Pinpoint the cell where the given text exists, returning its (X, Y) midpoint coordinate. 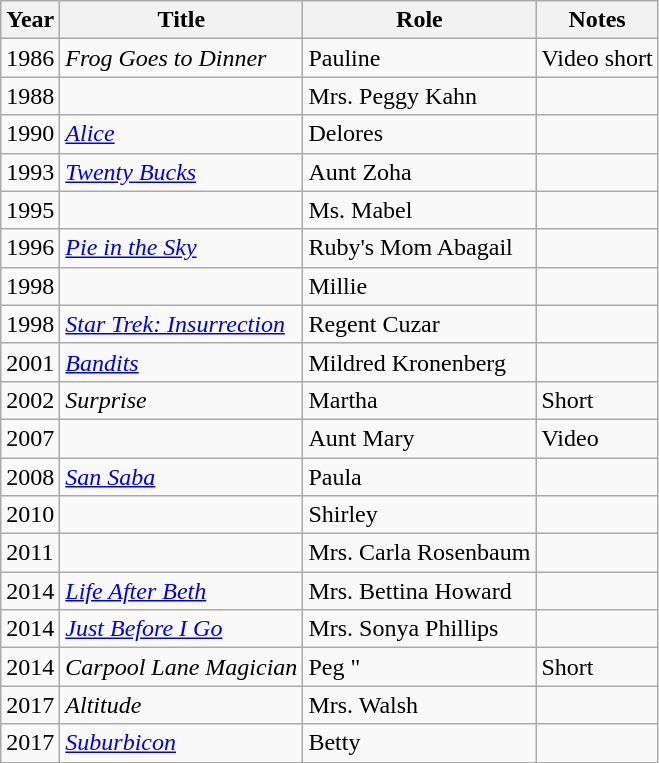
Video (597, 438)
Just Before I Go (182, 629)
Mrs. Carla Rosenbaum (420, 553)
Delores (420, 134)
Shirley (420, 515)
Mrs. Peggy Kahn (420, 96)
Pie in the Sky (182, 248)
2002 (30, 400)
Regent Cuzar (420, 324)
Video short (597, 58)
Aunt Zoha (420, 172)
1990 (30, 134)
Suburbicon (182, 743)
2007 (30, 438)
1988 (30, 96)
Life After Beth (182, 591)
Title (182, 20)
1986 (30, 58)
2001 (30, 362)
Betty (420, 743)
2008 (30, 477)
Peg " (420, 667)
Martha (420, 400)
1995 (30, 210)
Twenty Bucks (182, 172)
1993 (30, 172)
Year (30, 20)
Frog Goes to Dinner (182, 58)
Altitude (182, 705)
Role (420, 20)
Carpool Lane Magician (182, 667)
Mildred Kronenberg (420, 362)
Ms. Mabel (420, 210)
Millie (420, 286)
San Saba (182, 477)
Ruby's Mom Abagail (420, 248)
Mrs. Bettina Howard (420, 591)
Pauline (420, 58)
2011 (30, 553)
Mrs. Sonya Phillips (420, 629)
Alice (182, 134)
Mrs. Walsh (420, 705)
2010 (30, 515)
Notes (597, 20)
Aunt Mary (420, 438)
Bandits (182, 362)
Surprise (182, 400)
Star Trek: Insurrection (182, 324)
1996 (30, 248)
Paula (420, 477)
